Detect which cell encompasses the target text, then output its [x, y] center coordinate. 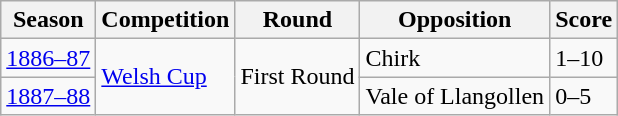
Competition [166, 20]
1887–88 [48, 96]
Vale of Llangollen [455, 96]
1886–87 [48, 58]
Round [298, 20]
First Round [298, 77]
Score [584, 20]
Opposition [455, 20]
0–5 [584, 96]
Chirk [455, 58]
Welsh Cup [166, 77]
Season [48, 20]
1–10 [584, 58]
